Provide the [x, y] coordinate of the cell's center where the given text is located.  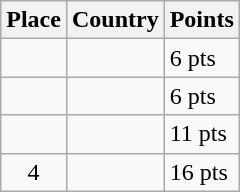
Country [115, 20]
4 [34, 172]
Place [34, 20]
16 pts [202, 172]
11 pts [202, 134]
Points [202, 20]
